Search for the cell housing the specified text and yield its (x, y) center coordinate. 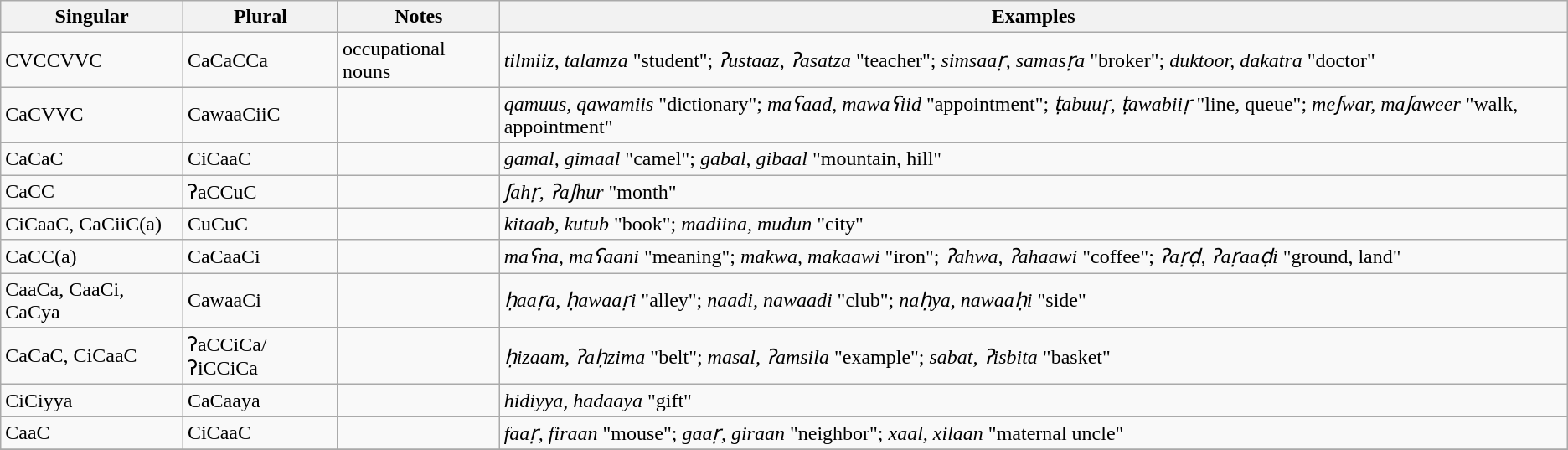
CaCC(a) (92, 256)
tilmiiz, talamza "student"; ʔustaaz, ʔasatza "teacher"; simsaaṛ, samasṛa "broker"; duktoor, dakatra "doctor" (1034, 60)
faaṛ, firaan "mouse"; gaaṛ, giraan "neighbor"; xaal, xilaan "maternal uncle" (1034, 433)
CiCiyya (92, 401)
CaCaaCi (260, 256)
CaaCa, CaaCi, CaCya (92, 300)
Plural (260, 17)
ʔaCCuC (260, 191)
gamal, gimaal "camel"; gabal, gibaal "mountain, hill" (1034, 158)
ḥaaṛa, ḥawaaṛi "alley"; naadi, nawaadi "club"; naḥya, nawaaḥi "side" (1034, 300)
kitaab, kutub "book"; madiina, mudun "city" (1034, 224)
CaaC (92, 433)
occupational nouns (419, 60)
CaCaC (92, 158)
CaCaaya (260, 401)
CaCaC, CiCaaC (92, 356)
Singular (92, 17)
maʕna, maʕaani "meaning"; makwa, makaawi "iron"; ʔahwa, ʔahaawi "coffee"; ʔaṛḍ, ʔaṛaaḍi "ground, land" (1034, 256)
ḥizaam, ʔaḥzima "belt"; masal, ʔamsila "example"; sabat, ʔisbita "basket" (1034, 356)
CaCVVC (92, 116)
CawaaCi (260, 300)
CawaaCiiC (260, 116)
CaCC (92, 191)
Notes (419, 17)
ʃahṛ, ʔaʃhur "month" (1034, 191)
hidiyya, hadaaya "gift" (1034, 401)
CaCaCCa (260, 60)
CiCaaC, CaCiiC(a) (92, 224)
CuCuC (260, 224)
ʔaCCiCa/ʔiCCiCa (260, 356)
qamuus, qawamiis "dictionary"; maʕaad, mawaʕiid "appointment"; ṭabuuṛ, ṭawabiiṛ "line, queue"; meʃwar, maʃaweer "walk, appointment" (1034, 116)
Examples (1034, 17)
CVCCVVC (92, 60)
